From the cell containing the given text, extract its center point as [x, y] coordinate. 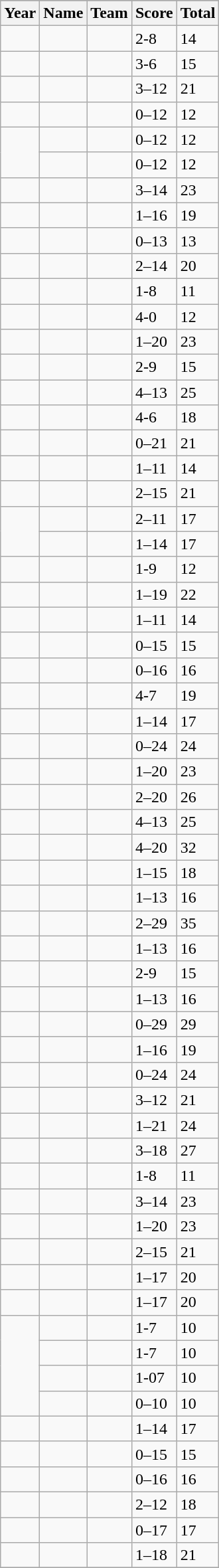
2–14 [154, 266]
0–29 [154, 1024]
Score [154, 13]
2–20 [154, 797]
Year [20, 13]
13 [198, 240]
22 [198, 594]
Total [198, 13]
1–15 [154, 873]
2–12 [154, 1504]
0–17 [154, 1529]
1-07 [154, 1378]
2–29 [154, 923]
Team [110, 13]
4-6 [154, 418]
2–11 [154, 519]
4–20 [154, 847]
29 [198, 1024]
3-6 [154, 64]
0–21 [154, 443]
4-7 [154, 695]
1–21 [154, 1126]
35 [198, 923]
0–13 [154, 240]
4-0 [154, 317]
0–10 [154, 1403]
1-9 [154, 569]
1–19 [154, 594]
Name [64, 13]
27 [198, 1151]
32 [198, 847]
3–18 [154, 1151]
2-8 [154, 39]
26 [198, 797]
1–18 [154, 1555]
